Return the [x, y] coordinate for the center point of the cell that contains the specified text.  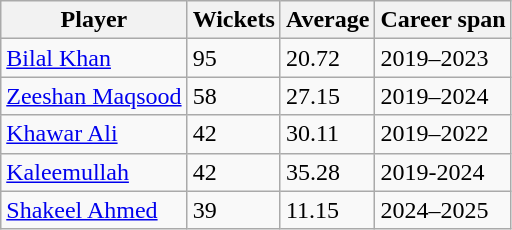
Career span [443, 20]
Kaleemullah [94, 172]
11.15 [328, 210]
Khawar Ali [94, 134]
30.11 [328, 134]
2019-2024 [443, 172]
2024–2025 [443, 210]
Zeeshan Maqsood [94, 96]
58 [234, 96]
20.72 [328, 58]
2019–2022 [443, 134]
95 [234, 58]
39 [234, 210]
Wickets [234, 20]
27.15 [328, 96]
35.28 [328, 172]
Player [94, 20]
Bilal Khan [94, 58]
Shakeel Ahmed [94, 210]
2019–2023 [443, 58]
Average [328, 20]
2019–2024 [443, 96]
